Search for the cell housing the specified text and yield its [X, Y] center coordinate. 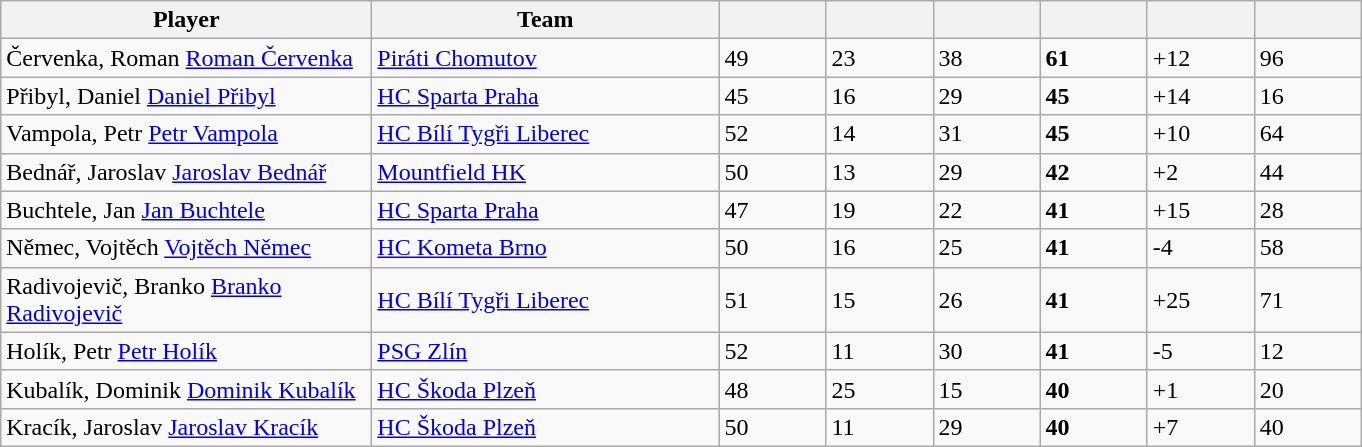
22 [986, 210]
61 [1094, 58]
47 [772, 210]
Němec, Vojtěch Vojtěch Němec [186, 248]
71 [1308, 300]
14 [880, 134]
38 [986, 58]
HC Kometa Brno [546, 248]
Player [186, 20]
Přibyl, Daniel Daniel Přibyl [186, 96]
-4 [1200, 248]
12 [1308, 351]
Buchtele, Jan Jan Buchtele [186, 210]
+15 [1200, 210]
48 [772, 389]
44 [1308, 172]
19 [880, 210]
13 [880, 172]
26 [986, 300]
+14 [1200, 96]
96 [1308, 58]
Kubalík, Dominik Dominik Kubalík [186, 389]
-5 [1200, 351]
Bednář, Jaroslav Jaroslav Bednář [186, 172]
23 [880, 58]
Kracík, Jaroslav Jaroslav Kracík [186, 427]
Radivojevič, Branko Branko Radivojevič [186, 300]
Červenka, Roman Roman Červenka [186, 58]
+7 [1200, 427]
42 [1094, 172]
+10 [1200, 134]
Team [546, 20]
PSG Zlín [546, 351]
28 [1308, 210]
51 [772, 300]
+12 [1200, 58]
Vampola, Petr Petr Vampola [186, 134]
49 [772, 58]
+2 [1200, 172]
Piráti Chomutov [546, 58]
31 [986, 134]
+1 [1200, 389]
20 [1308, 389]
64 [1308, 134]
58 [1308, 248]
+25 [1200, 300]
Mountfield HK [546, 172]
30 [986, 351]
Holík, Petr Petr Holík [186, 351]
